Locate the cell with the specified text and output its [X, Y] center coordinate. 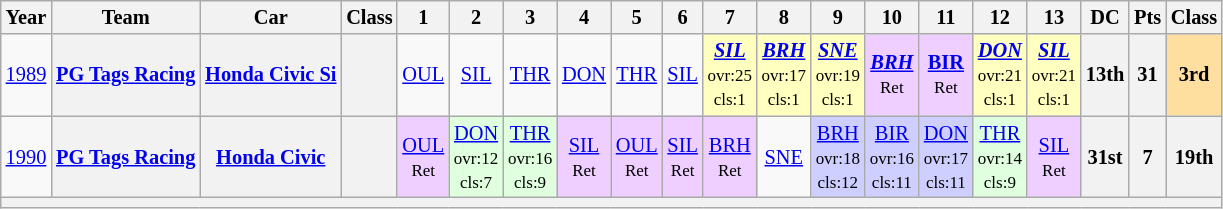
13 [1054, 17]
DONovr:12cls:7 [476, 157]
2 [476, 17]
THRovr:14cls:9 [1000, 157]
Year [26, 17]
BRHovr:18cls:12 [838, 157]
19th [1194, 157]
BRHovr:17cls:1 [784, 75]
10 [892, 17]
3 [530, 17]
13th [1105, 75]
6 [683, 17]
DONovr:17cls:11 [946, 157]
31 [1148, 75]
1 [423, 17]
Pts [1148, 17]
5 [637, 17]
31st [1105, 157]
1989 [26, 75]
DON [584, 75]
SILovr:21cls:1 [1054, 75]
BIRovr:16cls:11 [892, 157]
3rd [1194, 75]
Honda Civic Si [270, 75]
SNE [784, 157]
DONovr:21cls:1 [1000, 75]
SNEovr:19cls:1 [838, 75]
OUL [423, 75]
12 [1000, 17]
1990 [26, 157]
THRovr:16cls:9 [530, 157]
DC [1105, 17]
BIRRet [946, 75]
SILovr:25cls:1 [730, 75]
9 [838, 17]
Team [126, 17]
Car [270, 17]
11 [946, 17]
Honda Civic [270, 157]
8 [784, 17]
4 [584, 17]
